Provide the [x, y] coordinate of the cell's center where the given text is located.  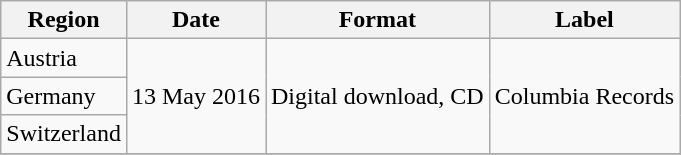
Date [196, 20]
Germany [64, 96]
Digital download, CD [378, 96]
Format [378, 20]
Region [64, 20]
13 May 2016 [196, 96]
Switzerland [64, 134]
Columbia Records [584, 96]
Label [584, 20]
Austria [64, 58]
